Capture the cell that displays the provided text and extract its [X, Y] central coordinate. 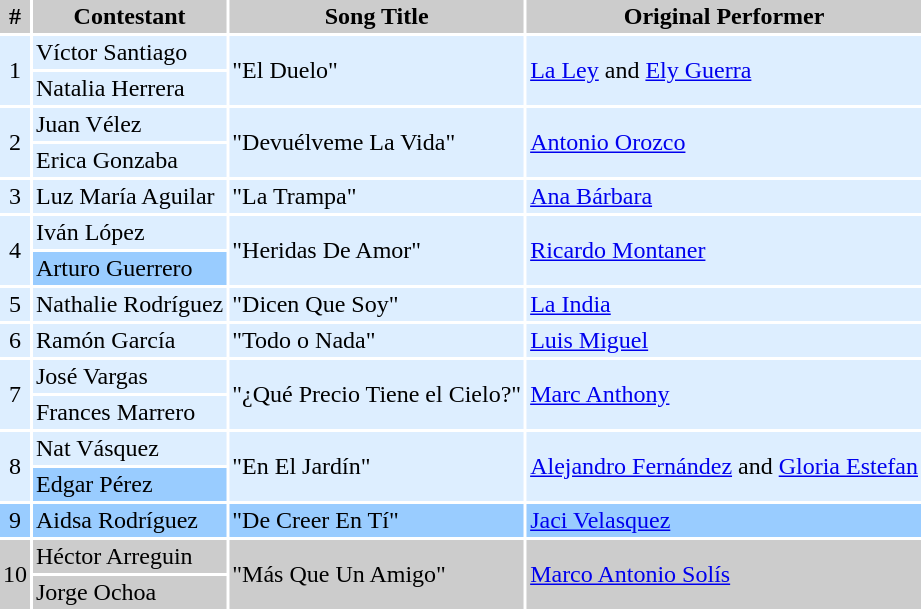
Frances Marrero [130, 412]
"El Duelo" [376, 70]
Arturo Guerrero [130, 268]
Juan Vélez [130, 124]
Antonio Orozco [724, 142]
La Ley and Ely Guerra [724, 70]
9 [15, 520]
2 [15, 142]
Víctor Santiago [130, 52]
Nat Vásquez [130, 448]
"Todo o Nada" [376, 340]
3 [15, 196]
Luis Miguel [724, 340]
Original Performer [724, 16]
7 [15, 394]
Song Title [376, 16]
Iván López [130, 232]
"Más Que Un Amigo" [376, 574]
"Dicen Que Soy" [376, 304]
Ana Bárbara [724, 196]
Luz María Aguilar [130, 196]
Nathalie Rodríguez [130, 304]
Erica Gonzaba [130, 160]
Ricardo Montaner [724, 250]
Edgar Pérez [130, 484]
"Devuélveme La Vida" [376, 142]
Alejandro Fernández and Gloria Estefan [724, 466]
6 [15, 340]
"Heridas De Amor" [376, 250]
Héctor Arreguin [130, 556]
"¿Qué Precio Tiene el Cielo?" [376, 394]
"De Creer En Tí" [376, 520]
Jaci Velasquez [724, 520]
La India [724, 304]
Natalia Herrera [130, 88]
# [15, 16]
10 [15, 574]
Marco Antonio Solís [724, 574]
José Vargas [130, 376]
4 [15, 250]
Ramón García [130, 340]
Jorge Ochoa [130, 592]
Contestant [130, 16]
"La Trampa" [376, 196]
"En El Jardín" [376, 466]
8 [15, 466]
Marc Anthony [724, 394]
5 [15, 304]
1 [15, 70]
Aidsa Rodríguez [130, 520]
